Find where the given text appears and provide that cell's center as (x, y) coordinate. 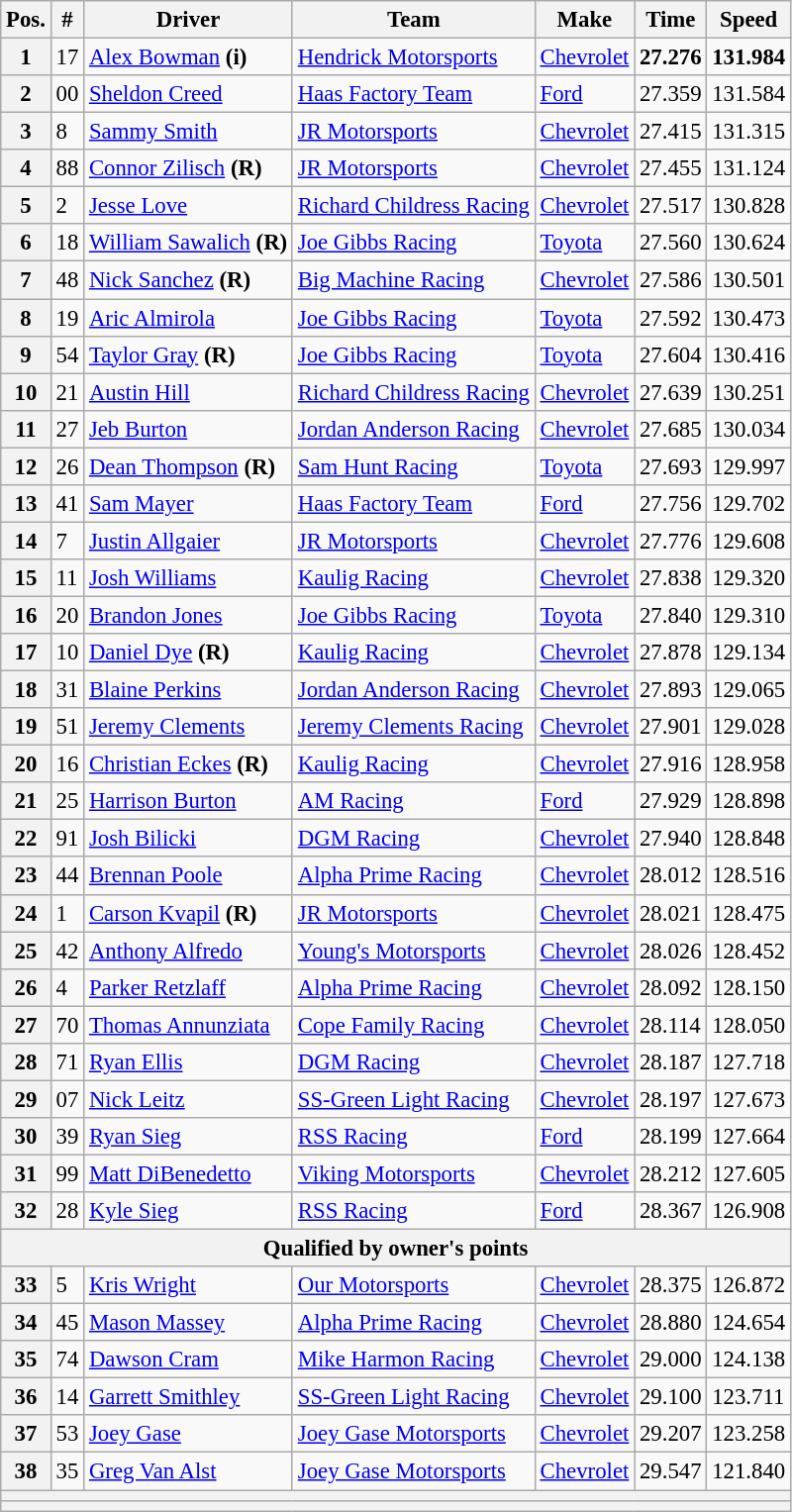
12 (26, 466)
48 (67, 280)
Ryan Ellis (188, 1062)
53 (67, 1435)
07 (67, 1099)
Christian Eckes (R) (188, 764)
28.021 (671, 913)
32 (26, 1211)
28.367 (671, 1211)
Make (584, 20)
Pos. (26, 20)
Hendrick Motorsports (414, 57)
Greg Van Alst (188, 1471)
128.898 (748, 801)
Nick Leitz (188, 1099)
130.034 (748, 429)
Alex Bowman (i) (188, 57)
88 (67, 168)
3 (26, 132)
128.475 (748, 913)
Nick Sanchez (R) (188, 280)
128.516 (748, 876)
Jesse Love (188, 206)
30 (26, 1137)
Daniel Dye (R) (188, 653)
27.840 (671, 615)
131.124 (748, 168)
129.608 (748, 541)
6 (26, 243)
9 (26, 354)
00 (67, 94)
Mike Harmon Racing (414, 1360)
39 (67, 1137)
Cope Family Racing (414, 1025)
28.114 (671, 1025)
Connor Zilisch (R) (188, 168)
129.310 (748, 615)
128.050 (748, 1025)
28.212 (671, 1173)
Viking Motorsports (414, 1173)
Taylor Gray (R) (188, 354)
91 (67, 839)
27.929 (671, 801)
29.547 (671, 1471)
Speed (748, 20)
28.199 (671, 1137)
129.702 (748, 504)
127.605 (748, 1173)
Aric Almirola (188, 318)
29 (26, 1099)
124.138 (748, 1360)
130.501 (748, 280)
70 (67, 1025)
27.940 (671, 839)
Harrison Burton (188, 801)
Justin Allgaier (188, 541)
27.560 (671, 243)
22 (26, 839)
127.664 (748, 1137)
Kyle Sieg (188, 1211)
Mason Massey (188, 1323)
27.776 (671, 541)
121.840 (748, 1471)
27.455 (671, 168)
Blaine Perkins (188, 690)
27.592 (671, 318)
Brennan Poole (188, 876)
128.848 (748, 839)
41 (67, 504)
Kris Wright (188, 1285)
Sam Hunt Racing (414, 466)
Dean Thompson (R) (188, 466)
Anthony Alfredo (188, 951)
27.838 (671, 578)
Josh Williams (188, 578)
130.416 (748, 354)
127.673 (748, 1099)
15 (26, 578)
54 (67, 354)
William Sawalich (R) (188, 243)
29.207 (671, 1435)
128.150 (748, 987)
27.359 (671, 94)
99 (67, 1173)
Team (414, 20)
Brandon Jones (188, 615)
71 (67, 1062)
24 (26, 913)
124.654 (748, 1323)
27.586 (671, 280)
123.258 (748, 1435)
130.473 (748, 318)
28.092 (671, 987)
74 (67, 1360)
Garrett Smithley (188, 1397)
42 (67, 951)
Sammy Smith (188, 132)
129.028 (748, 727)
27.276 (671, 57)
129.320 (748, 578)
126.872 (748, 1285)
45 (67, 1323)
Thomas Annunziata (188, 1025)
38 (26, 1471)
131.984 (748, 57)
28.026 (671, 951)
Jeb Burton (188, 429)
123.711 (748, 1397)
Carson Kvapil (R) (188, 913)
27.604 (671, 354)
Qualified by owner's points (396, 1249)
27.685 (671, 429)
27.878 (671, 653)
51 (67, 727)
44 (67, 876)
126.908 (748, 1211)
130.624 (748, 243)
28.375 (671, 1285)
Josh Bilicki (188, 839)
27.693 (671, 466)
128.452 (748, 951)
33 (26, 1285)
28.012 (671, 876)
36 (26, 1397)
130.251 (748, 392)
Jeremy Clements Racing (414, 727)
27.756 (671, 504)
13 (26, 504)
130.828 (748, 206)
34 (26, 1323)
Matt DiBenedetto (188, 1173)
129.997 (748, 466)
129.065 (748, 690)
23 (26, 876)
27.916 (671, 764)
Big Machine Racing (414, 280)
Driver (188, 20)
Time (671, 20)
131.315 (748, 132)
128.958 (748, 764)
27.893 (671, 690)
29.100 (671, 1397)
27.415 (671, 132)
29.000 (671, 1360)
129.134 (748, 653)
Our Motorsports (414, 1285)
# (67, 20)
27.639 (671, 392)
Joey Gase (188, 1435)
27.901 (671, 727)
Ryan Sieg (188, 1137)
27.517 (671, 206)
Sheldon Creed (188, 94)
28.880 (671, 1323)
Dawson Cram (188, 1360)
37 (26, 1435)
131.584 (748, 94)
Sam Mayer (188, 504)
28.187 (671, 1062)
28.197 (671, 1099)
AM Racing (414, 801)
Young's Motorsports (414, 951)
Austin Hill (188, 392)
Jeremy Clements (188, 727)
127.718 (748, 1062)
Parker Retzlaff (188, 987)
